Identify which cell holds the provided text, then report its [x, y] central coordinate. 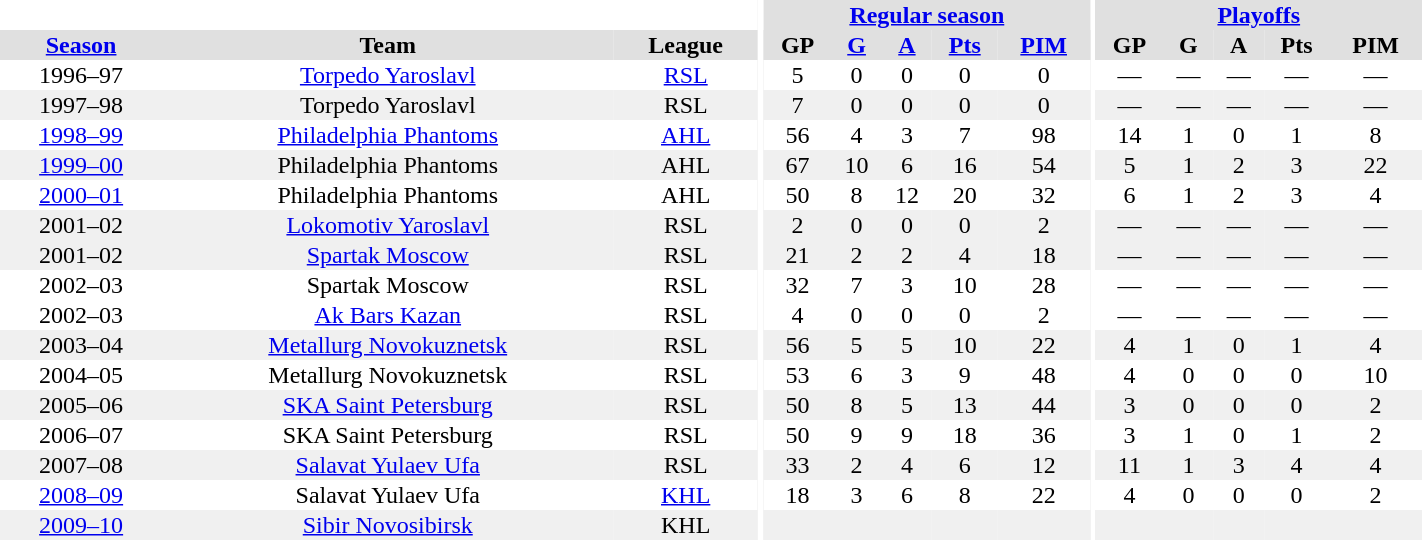
2006–07 [81, 435]
36 [1044, 435]
11 [1130, 465]
16 [964, 165]
2000–01 [81, 195]
Playoffs [1259, 15]
1999–00 [81, 165]
33 [798, 465]
1998–99 [81, 135]
98 [1044, 135]
2004–05 [81, 375]
48 [1044, 375]
2008–09 [81, 495]
53 [798, 375]
44 [1044, 405]
21 [798, 255]
Team [388, 45]
Sibir Novosibirsk [388, 525]
28 [1044, 285]
67 [798, 165]
1997–98 [81, 105]
2003–04 [81, 345]
14 [1130, 135]
2005–06 [81, 405]
20 [964, 195]
League [686, 45]
13 [964, 405]
1996–97 [81, 75]
Ak Bars Kazan [388, 315]
Lokomotiv Yaroslavl [388, 225]
Season [81, 45]
2009–10 [81, 525]
54 [1044, 165]
Regular season [927, 15]
2007–08 [81, 465]
